Scan for the cell matching the given text and deliver its (X, Y) coordinate at center. 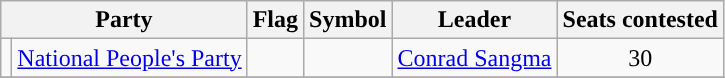
Leader (474, 20)
Seats contested (640, 20)
Symbol (348, 20)
Party (124, 20)
National People's Party (130, 58)
Conrad Sangma (474, 58)
30 (640, 58)
Flag (275, 20)
